Output the (x, y) coordinate of the center of the cell containing the given text.  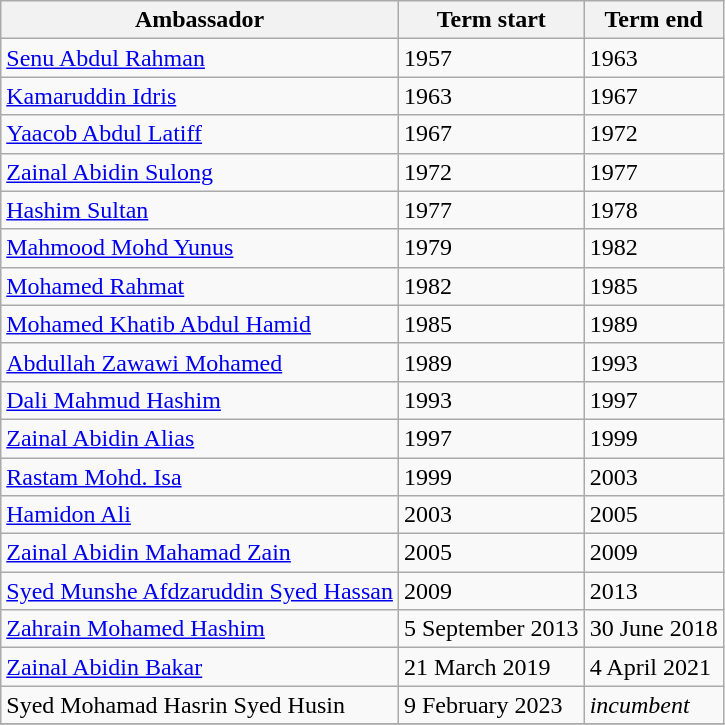
Zainal Abidin Sulong (200, 172)
Senu Abdul Rahman (200, 58)
4 April 2021 (654, 667)
Ambassador (200, 20)
Syed Munshe Afdzaruddin Syed Hassan (200, 591)
2013 (654, 591)
30 June 2018 (654, 629)
5 September 2013 (491, 629)
Term start (491, 20)
Mahmood Mohd Yunus (200, 248)
Dali Mahmud Hashim (200, 400)
1979 (491, 248)
Zainal Abidin Mahamad Zain (200, 553)
Syed Mohamad Hasrin Syed Husin (200, 705)
Abdullah Zawawi Mohamed (200, 362)
21 March 2019 (491, 667)
Rastam Mohd. Isa (200, 477)
Hamidon Ali (200, 515)
Zainal Abidin Bakar (200, 667)
incumbent (654, 705)
Hashim Sultan (200, 210)
Zahrain Mohamed Hashim (200, 629)
Mohamed Rahmat (200, 286)
Yaacob Abdul Latiff (200, 134)
Mohamed Khatib Abdul Hamid (200, 324)
1978 (654, 210)
9 February 2023 (491, 705)
1957 (491, 58)
Term end (654, 20)
Zainal Abidin Alias (200, 438)
Kamaruddin Idris (200, 96)
